Capture the cell that displays the provided text and extract its [X, Y] central coordinate. 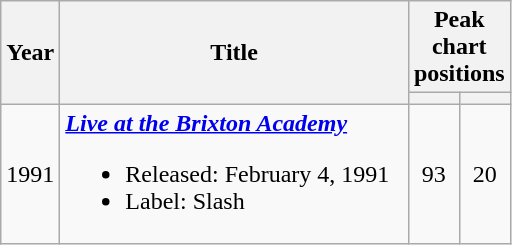
20 [484, 174]
Peak chart positions [459, 47]
1991 [30, 174]
Year [30, 52]
Title [234, 52]
93 [434, 174]
Live at the Brixton AcademyReleased: February 4, 1991Label: Slash [234, 174]
